Search for the cell housing the specified text and yield its (X, Y) center coordinate. 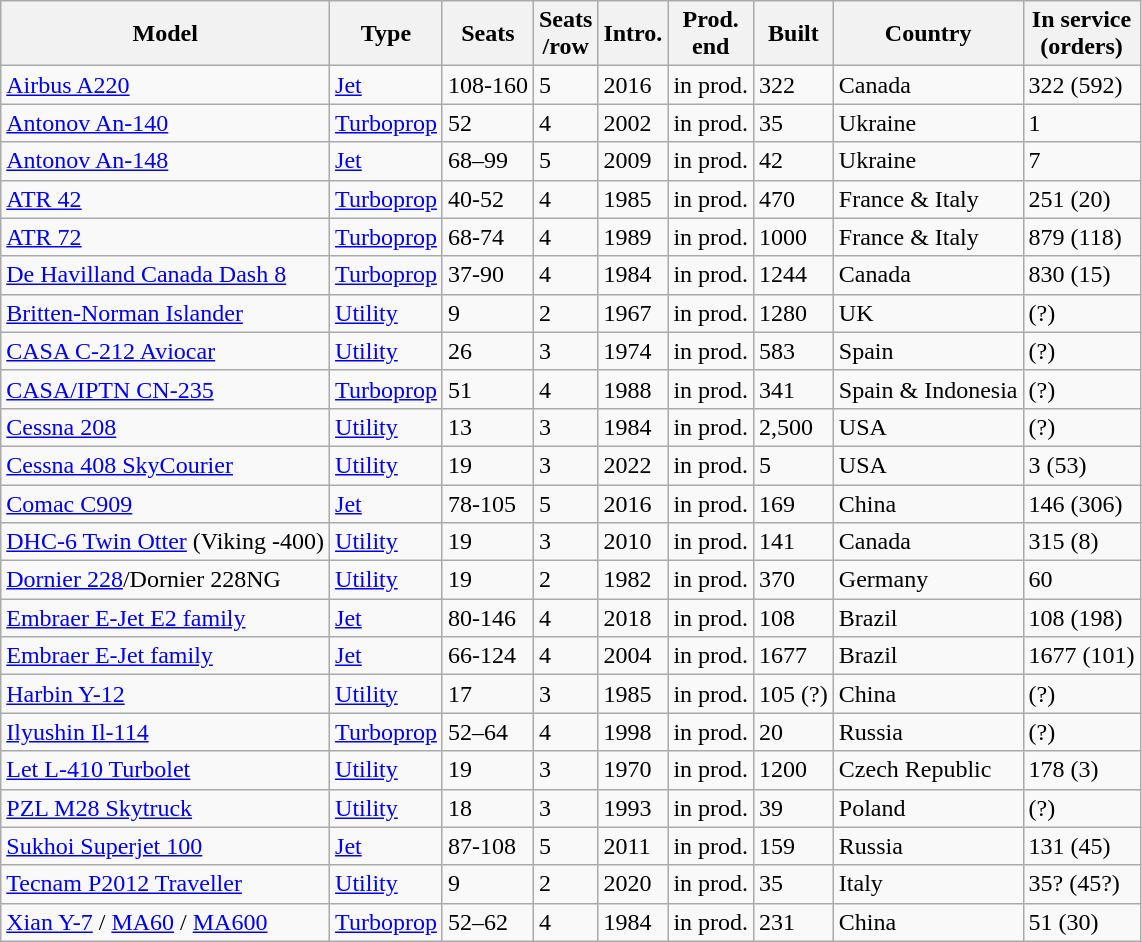
78-105 (488, 503)
105 (?) (794, 694)
1993 (633, 808)
ATR 72 (166, 237)
315 (8) (1082, 542)
26 (488, 351)
66-124 (488, 656)
Britten-Norman Islander (166, 313)
2018 (633, 618)
322 (592) (1082, 85)
CASA/IPTN CN-235 (166, 389)
Spain & Indonesia (928, 389)
Country (928, 34)
178 (3) (1082, 770)
Sukhoi Superjet 100 (166, 846)
PZL M28 Skytruck (166, 808)
Antonov An-148 (166, 161)
1280 (794, 313)
322 (794, 85)
1989 (633, 237)
1000 (794, 237)
Czech Republic (928, 770)
2002 (633, 123)
1988 (633, 389)
Embraer E-Jet family (166, 656)
231 (794, 922)
1 (1082, 123)
169 (794, 503)
68–99 (488, 161)
1982 (633, 580)
Cessna 208 (166, 427)
251 (20) (1082, 199)
1677 (794, 656)
52 (488, 123)
Cessna 408 SkyCourier (166, 465)
51 (30) (1082, 922)
Airbus A220 (166, 85)
2020 (633, 884)
CASA C-212 Aviocar (166, 351)
141 (794, 542)
17 (488, 694)
1998 (633, 732)
20 (794, 732)
13 (488, 427)
Seats (488, 34)
40-52 (488, 199)
37-90 (488, 275)
1967 (633, 313)
Comac C909 (166, 503)
Built (794, 34)
108 (794, 618)
Intro. (633, 34)
80-146 (488, 618)
Embraer E-Jet E2 family (166, 618)
Prod.end (711, 34)
52–64 (488, 732)
Germany (928, 580)
2010 (633, 542)
1677 (101) (1082, 656)
Type (386, 34)
Antonov An-140 (166, 123)
18 (488, 808)
Poland (928, 808)
Dornier 228/Dornier 228NG (166, 580)
108-160 (488, 85)
2004 (633, 656)
2009 (633, 161)
370 (794, 580)
42 (794, 161)
87-108 (488, 846)
Tecnam P2012 Traveller (166, 884)
583 (794, 351)
52–62 (488, 922)
35? (45?) (1082, 884)
Spain (928, 351)
131 (45) (1082, 846)
Xian Y-7 / MA60 / MA600 (166, 922)
ATR 42 (166, 199)
830 (15) (1082, 275)
470 (794, 199)
146 (306) (1082, 503)
1974 (633, 351)
Seats/row (565, 34)
Model (166, 34)
De Havilland Canada Dash 8 (166, 275)
39 (794, 808)
2,500 (794, 427)
2022 (633, 465)
60 (1082, 580)
In service(orders) (1082, 34)
UK (928, 313)
DHC-6 Twin Otter (Viking -400) (166, 542)
108 (198) (1082, 618)
68-74 (488, 237)
1970 (633, 770)
51 (488, 389)
1200 (794, 770)
Let L-410 Turbolet (166, 770)
879 (118) (1082, 237)
159 (794, 846)
1244 (794, 275)
7 (1082, 161)
2011 (633, 846)
Harbin Y-12 (166, 694)
Italy (928, 884)
3 (53) (1082, 465)
341 (794, 389)
Ilyushin Il-114 (166, 732)
